For the text-containing cell, return its midpoint in (x, y) coordinate format. 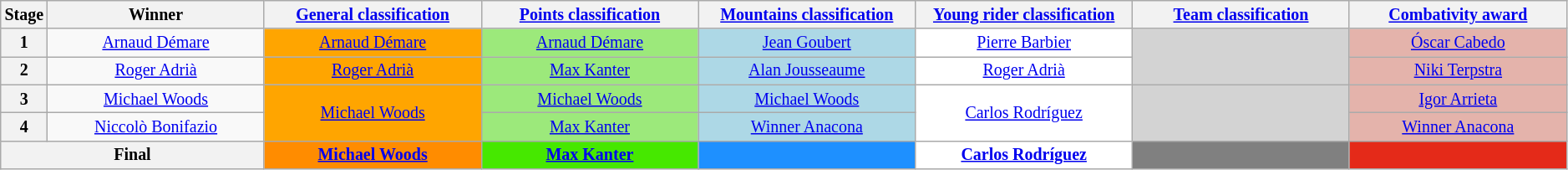
Niccolò Bonifazio (155, 127)
General classification (373, 15)
Young rider classification (1024, 15)
Jean Goubert (807, 44)
Stage (24, 15)
Points classification (590, 15)
Final (132, 154)
Mountains classification (807, 15)
Niki Terpstra (1458, 70)
Pierre Barbier (1024, 44)
1 (24, 44)
Óscar Cabedo (1458, 44)
2 (24, 70)
Team classification (1241, 15)
Combativity award (1458, 15)
Alan Jousseaume (807, 70)
3 (24, 99)
Winner (155, 15)
4 (24, 127)
Igor Arrieta (1458, 99)
